Provide the [X, Y] coordinate of the cell's center where the given text is located.  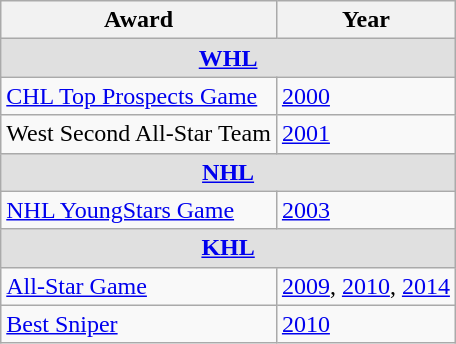
2003 [366, 210]
All-Star Game [139, 286]
NHL YoungStars Game [139, 210]
Best Sniper [139, 324]
Year [366, 20]
West Second All-Star Team [139, 134]
2010 [366, 324]
NHL [228, 172]
KHL [228, 248]
2001 [366, 134]
Award [139, 20]
CHL Top Prospects Game [139, 96]
WHL [228, 58]
2000 [366, 96]
2009, 2010, 2014 [366, 286]
